Pinpoint the cell where the given text exists, returning its [x, y] midpoint coordinate. 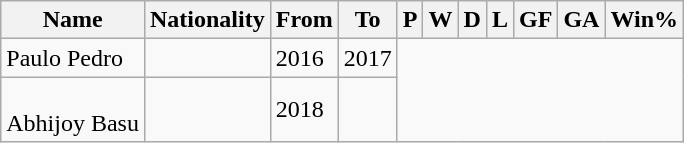
From [304, 20]
D [472, 20]
GF [536, 20]
Abhijoy Basu [73, 110]
Nationality [207, 20]
Win% [644, 20]
To [368, 20]
Name [73, 20]
2017 [368, 58]
2016 [304, 58]
GA [582, 20]
W [440, 20]
Paulo Pedro [73, 58]
L [500, 20]
P [410, 20]
2018 [304, 110]
